Pinpoint the cell where the given text exists, returning its [x, y] midpoint coordinate. 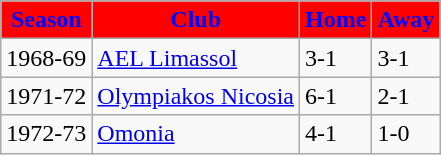
4-1 [336, 134]
AEL Limassol [196, 58]
Olympiakos Nicosia [196, 96]
6-1 [336, 96]
Away [406, 20]
2-1 [406, 96]
Home [336, 20]
1972-73 [46, 134]
1968-69 [46, 58]
1971-72 [46, 96]
Season [46, 20]
1-0 [406, 134]
Club [196, 20]
Omonia [196, 134]
